Detect which cell encompasses the target text, then output its (x, y) center coordinate. 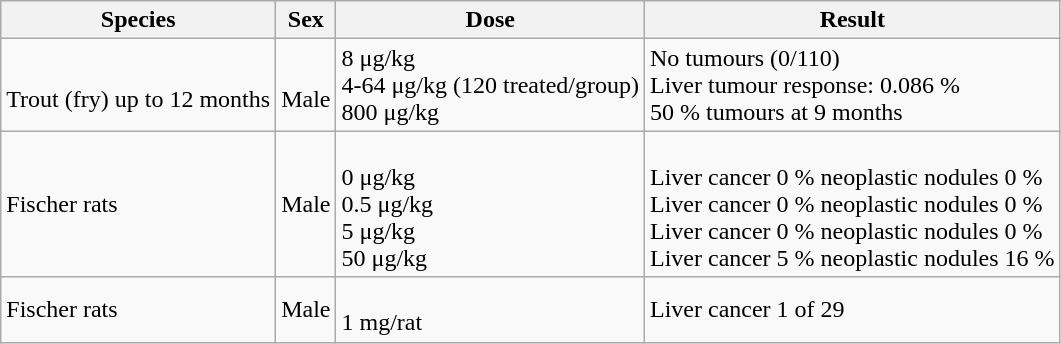
8 μg/kg4-64 μg/kg (120 treated/group)800 μg/kg (490, 85)
0 μg/kg0.5 μg/kg5 μg/kg50 μg/kg (490, 204)
Result (853, 20)
No tumours (0/110)Liver tumour response: 0.086 %50 % tumours at 9 months (853, 85)
Sex (306, 20)
Species (138, 20)
1 mg/rat (490, 310)
Liver cancer 1 of 29 (853, 310)
Trout (fry) up to 12 months (138, 85)
Dose (490, 20)
